Extract the (X, Y) coordinate from the center of the cell holding the provided text.  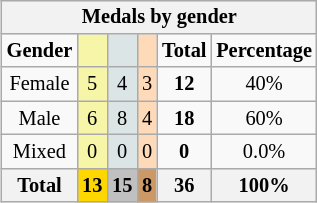
3 (147, 84)
6 (92, 118)
36 (184, 185)
Gender (40, 51)
5 (92, 84)
15 (122, 185)
Female (40, 84)
13 (92, 185)
0.0% (264, 152)
Mixed (40, 152)
Male (40, 118)
Medals by gender (160, 17)
12 (184, 84)
60% (264, 118)
18 (184, 118)
Percentage (264, 51)
100% (264, 185)
40% (264, 84)
